Output the (x, y) coordinate of the center of the cell containing the given text.  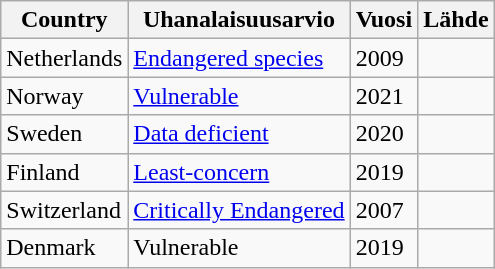
Netherlands (64, 58)
Denmark (64, 248)
Country (64, 20)
Finland (64, 172)
Critically Endangered (239, 210)
Norway (64, 96)
Sweden (64, 134)
Lähde (456, 20)
Least-concern (239, 172)
2021 (384, 96)
Vuosi (384, 20)
Endangered species (239, 58)
2020 (384, 134)
2007 (384, 210)
2009 (384, 58)
Data deficient (239, 134)
Switzerland (64, 210)
Uhanalaisuusarvio (239, 20)
